Output the (x, y) coordinate of the center of the cell containing the given text.  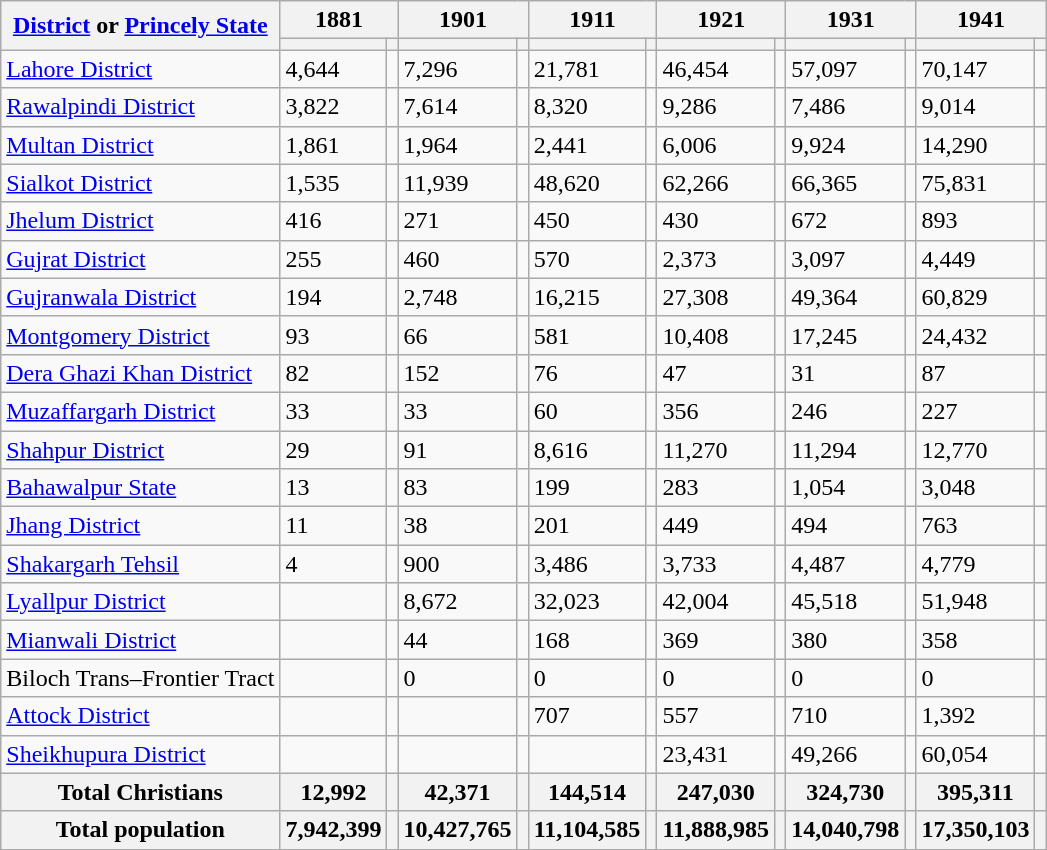
570 (587, 259)
2,441 (587, 145)
8,672 (458, 602)
Rawalpindi District (140, 107)
1931 (851, 20)
Bahawalpur State (140, 488)
557 (716, 716)
47 (716, 373)
395,311 (976, 792)
Shahpur District (140, 449)
3,048 (976, 488)
11,888,985 (716, 830)
Total population (140, 830)
17,245 (846, 335)
1,392 (976, 716)
7,614 (458, 107)
271 (458, 221)
27,308 (716, 297)
4,487 (846, 564)
Mianwali District (140, 640)
11 (334, 526)
21,781 (587, 69)
66,365 (846, 183)
Jhang District (140, 526)
46,454 (716, 69)
Biloch Trans–Frontier Tract (140, 678)
194 (334, 297)
Gujrat District (140, 259)
17,350,103 (976, 830)
1,861 (334, 145)
Sialkot District (140, 183)
12,992 (334, 792)
57,097 (846, 69)
23,431 (716, 754)
87 (976, 373)
168 (587, 640)
1941 (981, 20)
29 (334, 449)
9,924 (846, 145)
7,942,399 (334, 830)
66 (458, 335)
8,616 (587, 449)
2,748 (458, 297)
83 (458, 488)
76 (587, 373)
70,147 (976, 69)
763 (976, 526)
3,822 (334, 107)
672 (846, 221)
11,104,585 (587, 830)
144,514 (587, 792)
3,486 (587, 564)
9,014 (976, 107)
1,964 (458, 145)
449 (716, 526)
227 (976, 411)
32,023 (587, 602)
49,364 (846, 297)
45,518 (846, 602)
1,054 (846, 488)
60,829 (976, 297)
3,097 (846, 259)
49,266 (846, 754)
Attock District (140, 716)
358 (976, 640)
42,371 (458, 792)
51,948 (976, 602)
4,644 (334, 69)
324,730 (846, 792)
48,620 (587, 183)
Multan District (140, 145)
152 (458, 373)
893 (976, 221)
14,290 (976, 145)
75,831 (976, 183)
369 (716, 640)
60,054 (976, 754)
7,486 (846, 107)
1901 (463, 20)
10,427,765 (458, 830)
62,266 (716, 183)
283 (716, 488)
460 (458, 259)
430 (716, 221)
3,733 (716, 564)
38 (458, 526)
11,294 (846, 449)
44 (458, 640)
Dera Ghazi Khan District (140, 373)
9,286 (716, 107)
255 (334, 259)
416 (334, 221)
4,779 (976, 564)
4 (334, 564)
199 (587, 488)
42,004 (716, 602)
14,040,798 (846, 830)
11,939 (458, 183)
1881 (339, 20)
12,770 (976, 449)
10,408 (716, 335)
7,296 (458, 69)
710 (846, 716)
900 (458, 564)
93 (334, 335)
4,449 (976, 259)
494 (846, 526)
8,320 (587, 107)
16,215 (587, 297)
1911 (592, 20)
91 (458, 449)
450 (587, 221)
380 (846, 640)
Shakargarh Tehsil (140, 564)
Sheikhupura District (140, 754)
Gujranwala District (140, 297)
Muzaffargarh District (140, 411)
201 (587, 526)
581 (587, 335)
11,270 (716, 449)
31 (846, 373)
707 (587, 716)
13 (334, 488)
246 (846, 411)
Lyallpur District (140, 602)
District or Princely State (140, 26)
1,535 (334, 183)
Lahore District (140, 69)
24,432 (976, 335)
6,006 (716, 145)
82 (334, 373)
60 (587, 411)
2,373 (716, 259)
356 (716, 411)
Montgomery District (140, 335)
1921 (722, 20)
247,030 (716, 792)
Jhelum District (140, 221)
Total Christians (140, 792)
